Pinpoint the cell where the given text exists, returning its (X, Y) midpoint coordinate. 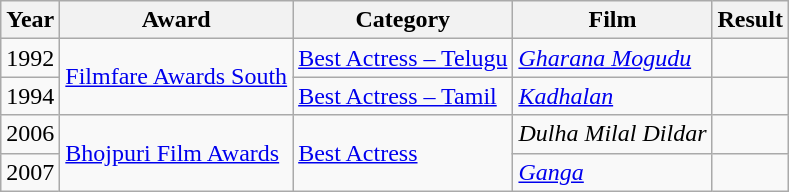
Kadhalan (612, 96)
2007 (30, 172)
Award (176, 20)
2006 (30, 134)
1994 (30, 96)
Best Actress (403, 153)
Year (30, 20)
1992 (30, 58)
Gharana Mogudu (612, 58)
Best Actress – Telugu (403, 58)
Result (750, 20)
Ganga (612, 172)
Filmfare Awards South (176, 77)
Category (403, 20)
Film (612, 20)
Dulha Milal Dildar (612, 134)
Bhojpuri Film Awards (176, 153)
Best Actress – Tamil (403, 96)
